Search for the cell housing the specified text and yield its [X, Y] center coordinate. 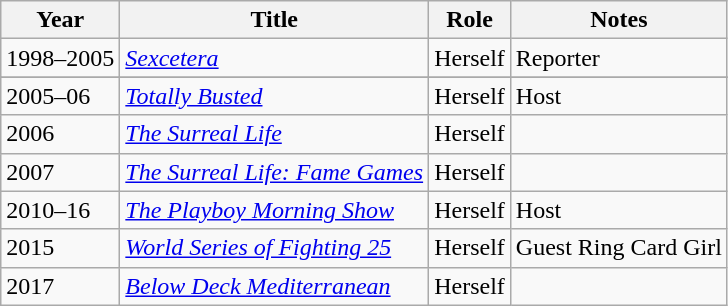
Title [274, 20]
Guest Ring Card Girl [618, 248]
Reporter [618, 58]
2007 [60, 172]
Notes [618, 20]
World Series of Fighting 25 [274, 248]
2015 [60, 248]
2017 [60, 286]
2005–06 [60, 96]
The Surreal Life: Fame Games [274, 172]
Sexcetera [274, 58]
Year [60, 20]
1998–2005 [60, 58]
2010–16 [60, 210]
Role [470, 20]
The Surreal Life [274, 134]
The Playboy Morning Show [274, 210]
Totally Busted [274, 96]
2006 [60, 134]
Below Deck Mediterranean [274, 286]
